Capture the cell that displays the provided text and extract its (X, Y) central coordinate. 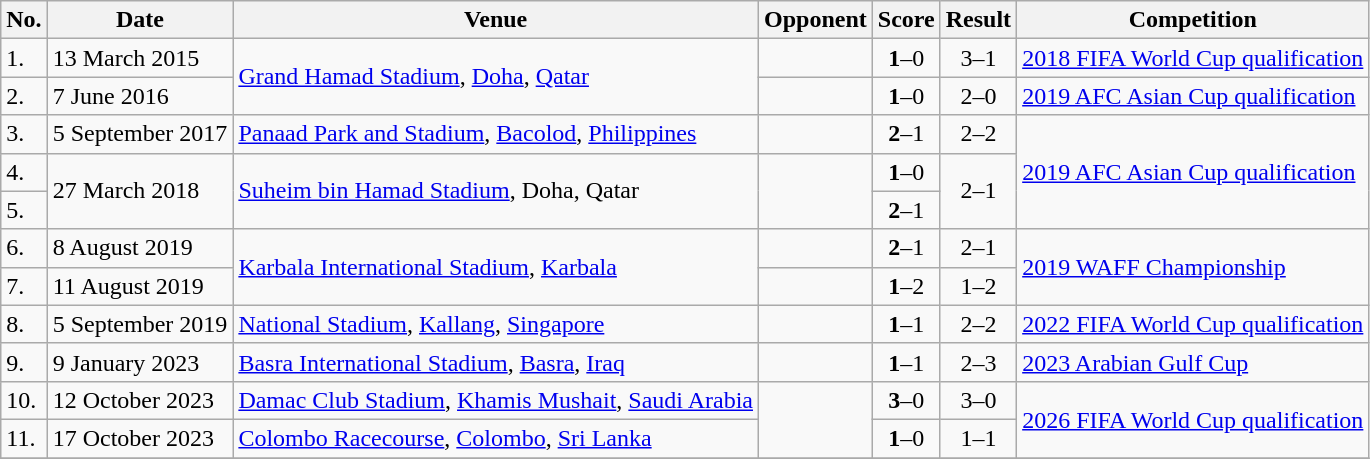
17 October 2023 (140, 438)
Damac Club Stadium, Khamis Mushait, Saudi Arabia (496, 400)
6. (24, 248)
2018 FIFA World Cup qualification (1193, 58)
11 August 2019 (140, 286)
27 March 2018 (140, 191)
2–0 (978, 96)
8 August 2019 (140, 248)
Karbala International Stadium, Karbala (496, 267)
9 January 2023 (140, 362)
4. (24, 172)
2. (24, 96)
2026 FIFA World Cup qualification (1193, 419)
7 June 2016 (140, 96)
10. (24, 400)
2022 FIFA World Cup qualification (1193, 324)
9. (24, 362)
11. (24, 438)
2023 Arabian Gulf Cup (1193, 362)
5 September 2019 (140, 324)
12 October 2023 (140, 400)
5 September 2017 (140, 134)
Basra International Stadium, Basra, Iraq (496, 362)
Panaad Park and Stadium, Bacolod, Philippines (496, 134)
8. (24, 324)
2019 WAFF Championship (1193, 267)
13 March 2015 (140, 58)
National Stadium, Kallang, Singapore (496, 324)
Date (140, 20)
3–1 (978, 58)
7. (24, 286)
Opponent (816, 20)
Grand Hamad Stadium, Doha, Qatar (496, 77)
Score (906, 20)
5. (24, 210)
Competition (1193, 20)
2–3 (978, 362)
Suheim bin Hamad Stadium, Doha, Qatar (496, 191)
Colombo Racecourse, Colombo, Sri Lanka (496, 438)
Result (978, 20)
3. (24, 134)
1. (24, 58)
No. (24, 20)
Venue (496, 20)
